Extract the (X, Y) coordinate from the center of the cell holding the provided text.  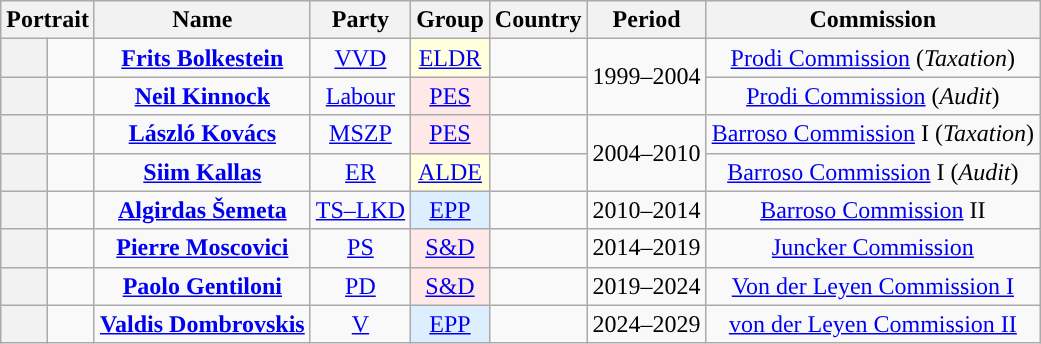
PD (360, 286)
Juncker Commission (873, 248)
Period (646, 20)
Algirdas Šemeta (202, 210)
2024–2029 (646, 324)
Party (360, 20)
2010–2014 (646, 210)
Country (538, 20)
ER (360, 172)
2004–2010 (646, 153)
Prodi Commission (Taxation) (873, 58)
László Kovács (202, 134)
ELDR (450, 58)
Prodi Commission (Audit) (873, 96)
Group (450, 20)
Name (202, 20)
Portrait (48, 20)
Barroso Commission I (Taxation) (873, 134)
von der Leyen Commission II (873, 324)
Frits Bolkestein (202, 58)
Labour (360, 96)
Paolo Gentiloni (202, 286)
2014–2019 (646, 248)
1999–2004 (646, 77)
Pierre Moscovici (202, 248)
2019–2024 (646, 286)
V (360, 324)
VVD (360, 58)
Valdis Dombrovskis (202, 324)
PS (360, 248)
ALDE (450, 172)
TS–LKD (360, 210)
MSZP (360, 134)
Neil Kinnock (202, 96)
Barroso Commission I (Audit) (873, 172)
Siim Kallas (202, 172)
Barroso Commission II (873, 210)
Von der Leyen Commission I (873, 286)
Commission (873, 20)
